Return the [x, y] coordinate for the center point of the cell that contains the specified text.  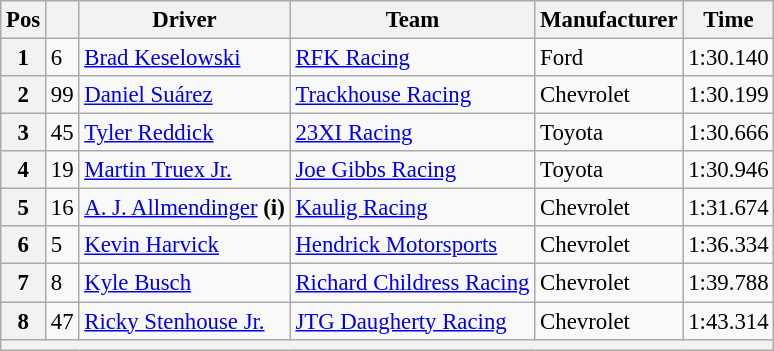
45 [62, 133]
RFK Racing [412, 58]
1:30.946 [728, 170]
Kyle Busch [184, 283]
Driver [184, 20]
1:31.674 [728, 208]
2 [24, 95]
Team [412, 20]
99 [62, 95]
47 [62, 321]
1:30.666 [728, 133]
4 [24, 170]
Trackhouse Racing [412, 95]
Tyler Reddick [184, 133]
A. J. Allmendinger (i) [184, 208]
JTG Daugherty Racing [412, 321]
1:30.199 [728, 95]
1:30.140 [728, 58]
Joe Gibbs Racing [412, 170]
Ford [609, 58]
7 [24, 283]
23XI Racing [412, 133]
Kaulig Racing [412, 208]
1:43.314 [728, 321]
16 [62, 208]
Brad Keselowski [184, 58]
1:36.334 [728, 245]
3 [24, 133]
Manufacturer [609, 20]
Pos [24, 20]
Daniel Suárez [184, 95]
Ricky Stenhouse Jr. [184, 321]
1:39.788 [728, 283]
Time [728, 20]
1 [24, 58]
Hendrick Motorsports [412, 245]
Martin Truex Jr. [184, 170]
Kevin Harvick [184, 245]
Richard Childress Racing [412, 283]
19 [62, 170]
